Pinpoint the cell where the given text exists, returning its [x, y] midpoint coordinate. 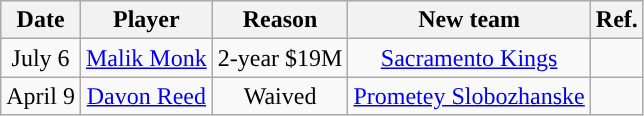
April 9 [41, 96]
July 6 [41, 58]
Davon Reed [146, 96]
2-year $19M [280, 58]
Reason [280, 20]
Date [41, 20]
Sacramento Kings [469, 58]
Prometey Slobozhanske [469, 96]
Waived [280, 96]
Ref. [616, 20]
New team [469, 20]
Malik Monk [146, 58]
Player [146, 20]
